From the cell containing the given text, extract its center point as (x, y) coordinate. 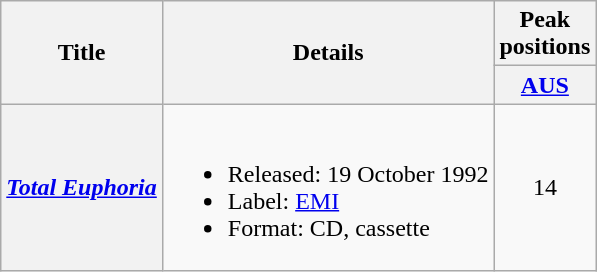
Details (328, 52)
Total Euphoria (82, 188)
AUS (545, 85)
Released: 19 October 1992Label: EMI Format: CD, cassette (328, 188)
Peak positions (545, 34)
14 (545, 188)
Title (82, 52)
